Scan for the cell matching the given text and deliver its [x, y] coordinate at center. 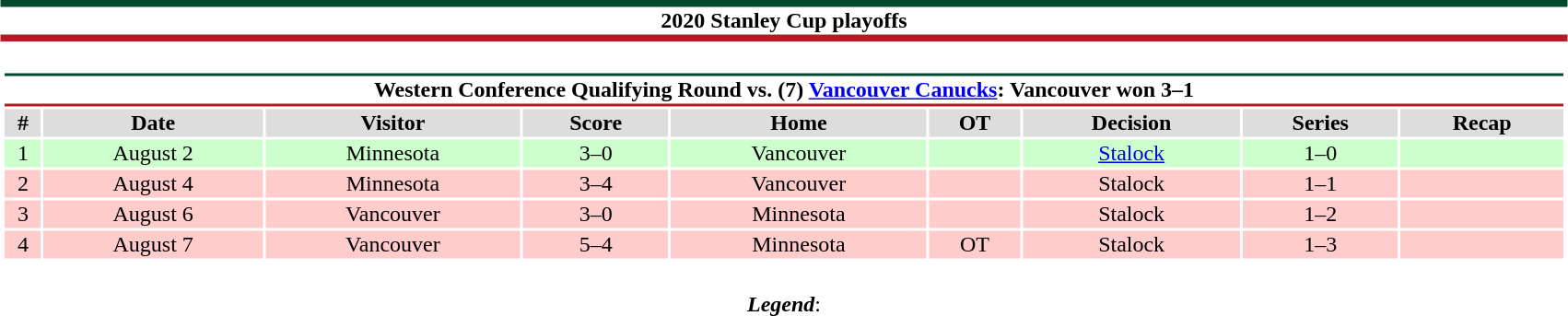
Western Conference Qualifying Round vs. (7) Vancouver Canucks: Vancouver won 3–1 [783, 90]
Home [798, 123]
Visitor [392, 123]
1–2 [1321, 215]
August 4 [153, 183]
Decision [1131, 123]
Score [595, 123]
August 7 [153, 244]
2020 Stanley Cup playoffs [784, 20]
August 6 [153, 215]
1–3 [1321, 244]
4 [22, 244]
1–0 [1321, 154]
5–4 [595, 244]
August 2 [153, 154]
Recap [1482, 123]
Series [1321, 123]
2 [22, 183]
1–1 [1321, 183]
3 [22, 215]
Date [153, 123]
1 [22, 154]
# [22, 123]
3–4 [595, 183]
